Provide the (x, y) coordinate of the cell's center where the given text is located.  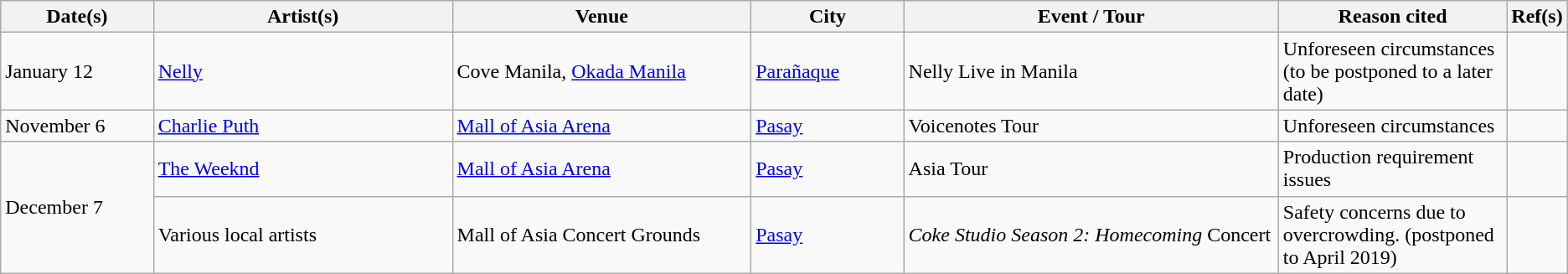
Artist(s) (303, 17)
Parañaque (828, 71)
City (828, 17)
Unforeseen circumstances (1392, 126)
Mall of Asia Concert Grounds (601, 235)
Charlie Puth (303, 126)
Date(s) (77, 17)
Production requirement issues (1392, 169)
Event / Tour (1091, 17)
Cove Manila, Okada Manila (601, 71)
Various local artists (303, 235)
Safety concerns due to overcrowding. (postponed to April 2019) (1392, 235)
December 7 (77, 208)
Ref(s) (1537, 17)
Voicenotes Tour (1091, 126)
Coke Studio Season 2: Homecoming Concert (1091, 235)
Nelly Live in Manila (1091, 71)
Venue (601, 17)
Nelly (303, 71)
The Weeknd (303, 169)
Reason cited (1392, 17)
January 12 (77, 71)
November 6 (77, 126)
Asia Tour (1091, 169)
Unforeseen circumstances (to be postponed to a later date) (1392, 71)
